Find where the given text appears and provide that cell's center as [x, y] coordinate. 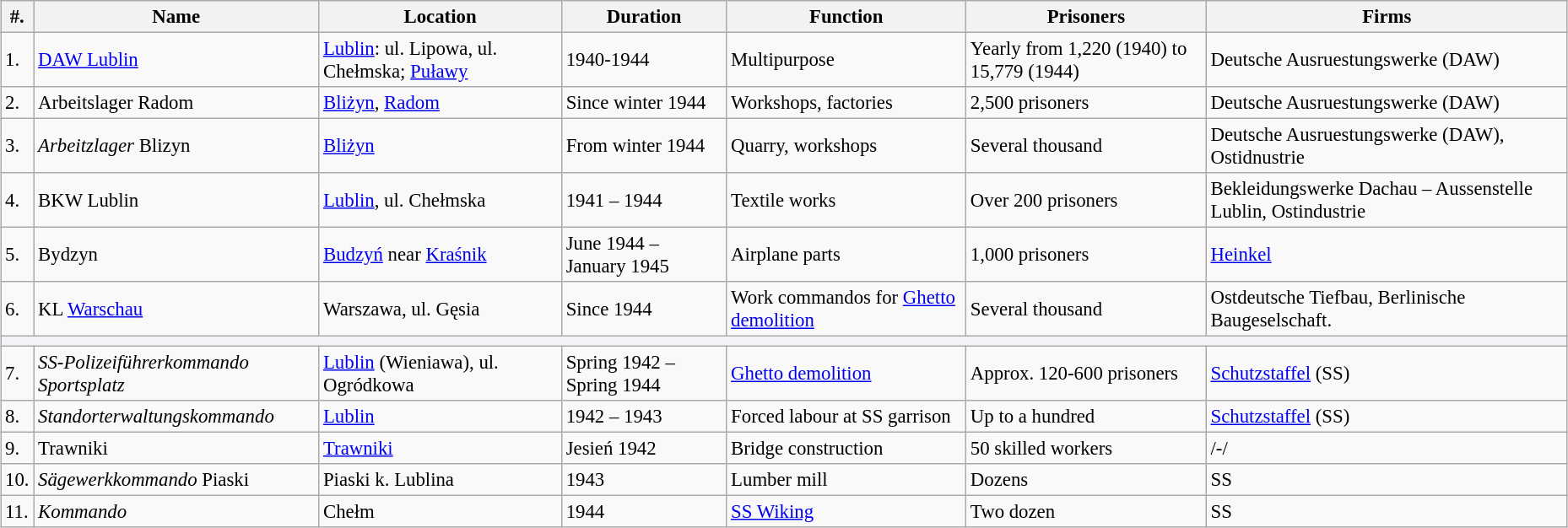
Bridge construction [846, 448]
Since winter 1944 [643, 103]
Textile works [846, 201]
8. [17, 416]
Lumber mill [846, 479]
From winter 1944 [643, 147]
Sägewerkkommando Piaski [176, 479]
1. [17, 59]
SS Wiking [846, 511]
5. [17, 255]
Spring 1942 – Spring 1944 [643, 373]
1940-1944 [643, 59]
Bekleidungswerke Dachau – Aussenstelle Lublin, Ostindustrie [1387, 201]
1942 – 1943 [643, 416]
Lublin [441, 416]
Over 200 prisoners [1087, 201]
2,500 prisoners [1087, 103]
Ostdeutsche Tiefbau, Berlinische Baugeselschaft. [1387, 309]
9. [17, 448]
6. [17, 309]
Bydzyn [176, 255]
50 skilled workers [1087, 448]
BKW Lublin [176, 201]
Duration [643, 17]
Heinkel [1387, 255]
1943 [643, 479]
Firms [1387, 17]
/-/ [1387, 448]
Workshops, factories [846, 103]
1941 – 1944 [643, 201]
Work commandos for Ghetto demolition [846, 309]
Name [176, 17]
Lublin, ul. Chełmska [441, 201]
Bliżyn [441, 147]
Bliżyn, Radom [441, 103]
Dozens [1087, 479]
Since 1944 [643, 309]
#. [17, 17]
2. [17, 103]
Arbeitzlager Blizyn [176, 147]
Warszawa, ul. Gęsia [441, 309]
1,000 prisoners [1087, 255]
SS-Polizeiführerkommando Sportsplatz [176, 373]
Yearly from 1,220 (1940) to 15,779 (1944) [1087, 59]
Multipurpose [846, 59]
Deutsche Ausruestungswerke (DAW), Ostidnustrie [1387, 147]
Kommando [176, 511]
Chełm [441, 511]
Lublin: ul. Lipowa, ul. Chełmska; Puławy [441, 59]
10. [17, 479]
7. [17, 373]
Airplane parts [846, 255]
Up to a hundred [1087, 416]
Arbeitslager Radom [176, 103]
Two dozen [1087, 511]
11. [17, 511]
DAW Lublin [176, 59]
Piaski k. Lublina [441, 479]
3. [17, 147]
Location [441, 17]
Ghetto demolition [846, 373]
KL Warschau [176, 309]
Standorterwaltungskommando [176, 416]
June 1944 – January 1945 [643, 255]
1944 [643, 511]
Budzyń near Kraśnik [441, 255]
Quarry, workshops [846, 147]
Forced labour at SS garrison [846, 416]
Approx. 120-600 prisoners [1087, 373]
Lublin (Wieniawa), ul. Ogródkowa [441, 373]
Jesień 1942 [643, 448]
Function [846, 17]
Prisoners [1087, 17]
4. [17, 201]
